Identify which cell holds the provided text, then report its (X, Y) central coordinate. 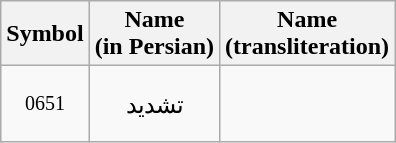
Symbol (45, 34)
Name(in Persian) (154, 34)
Name(transliteration) (308, 34)
0651 (45, 104)
تشدید (154, 104)
